Return (X, Y) of the center of cell containing provided text 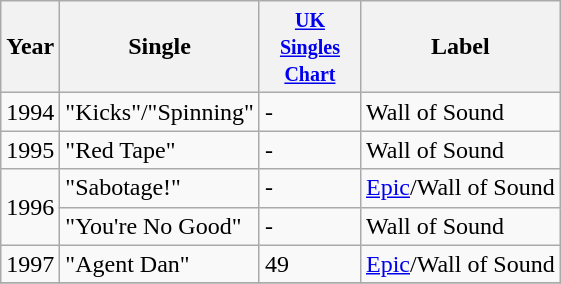
"You're No Good" (160, 226)
1996 (30, 207)
"Agent Dan" (160, 264)
"Sabotage!" (160, 188)
"Red Tape" (160, 150)
Year (30, 47)
1995 (30, 150)
1997 (30, 264)
49 (310, 264)
UK Singles Chart (310, 47)
Single (160, 47)
Label (460, 47)
"Kicks"/"Spinning" (160, 112)
1994 (30, 112)
